Locate the cell with the specified text and output its [x, y] center coordinate. 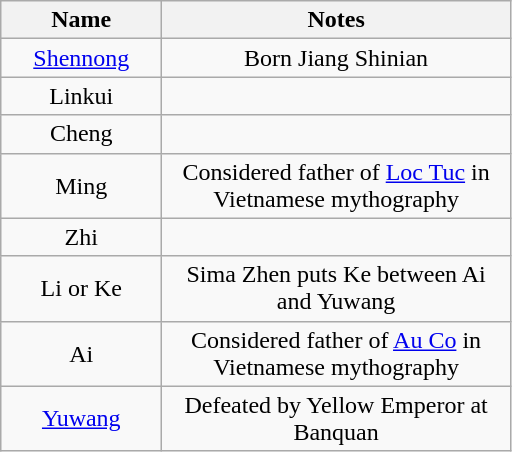
Notes [336, 20]
Considered father of Au Co in Vietnamese mythography [336, 354]
Zhi [82, 237]
Born Jiang Shinian [336, 58]
Yuwang [82, 418]
Considered father of Loc Tuc in Vietnamese mythography [336, 186]
Shennong [82, 58]
Ai [82, 354]
Cheng [82, 134]
Linkui [82, 96]
Defeated by Yellow Emperor at Banquan [336, 418]
Sima Zhen puts Ke between Ai and Yuwang [336, 288]
Ming [82, 186]
Li or Ke [82, 288]
Name [82, 20]
